Search for the cell housing the specified text and yield its (X, Y) center coordinate. 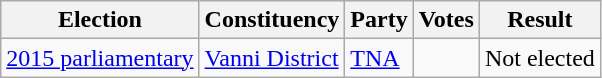
Not elected (540, 58)
TNA (379, 58)
Party (379, 20)
Result (540, 20)
2015 parliamentary (100, 58)
Vanni District (272, 58)
Election (100, 20)
Constituency (272, 20)
Votes (446, 20)
